From the cell containing the given text, extract its center point as (x, y) coordinate. 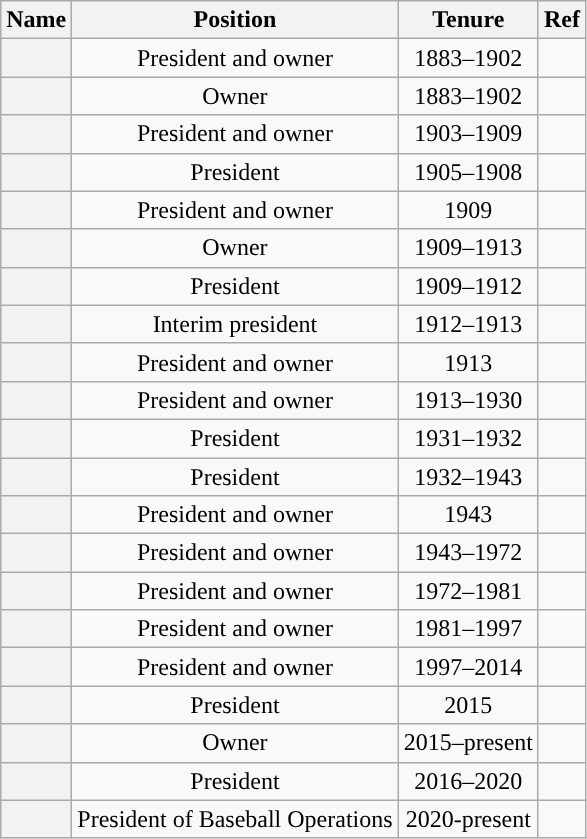
Name (36, 20)
Interim president (235, 324)
Position (235, 20)
1913 (468, 362)
1905–1908 (468, 172)
Ref (562, 20)
1903–1909 (468, 134)
1913–1930 (468, 400)
1932–1943 (468, 477)
President of Baseball Operations (235, 819)
Tenure (468, 20)
1981–1997 (468, 629)
1912–1913 (468, 324)
1997–2014 (468, 667)
2015 (468, 705)
1931–1932 (468, 438)
1909–1912 (468, 286)
2020-present (468, 819)
2015–present (468, 743)
1909–1913 (468, 248)
1943 (468, 515)
1972–1981 (468, 591)
2016–2020 (468, 781)
1909 (468, 210)
1943–1972 (468, 553)
